Find where the given text appears and provide that cell's center as [X, Y] coordinate. 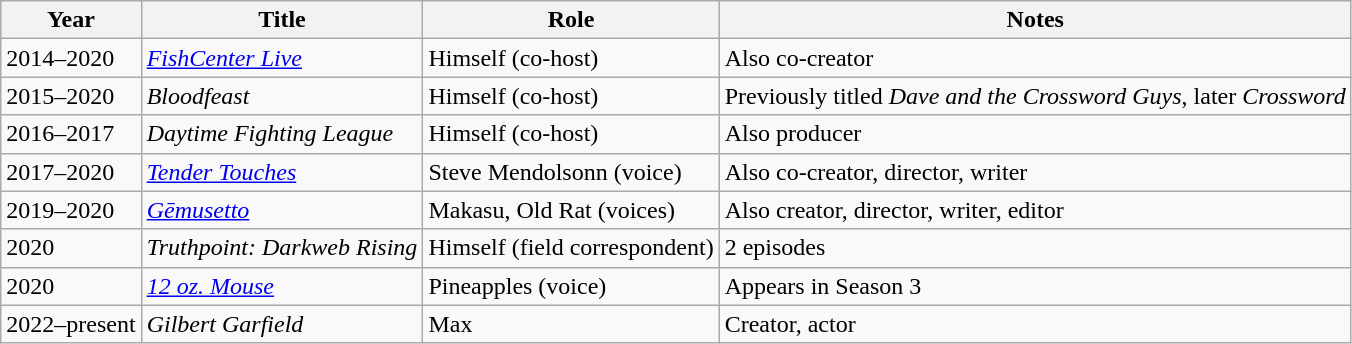
Title [282, 20]
Tender Touches [282, 172]
Gēmusetto [282, 210]
Year [71, 20]
2 episodes [1035, 248]
Also producer [1035, 134]
2022–present [71, 324]
Previously titled Dave and the Crossword Guys, later Crossword [1035, 96]
Gilbert Garfield [282, 324]
Daytime Fighting League [282, 134]
Truthpoint: Darkweb Rising [282, 248]
2017–2020 [71, 172]
Also co-creator, director, writer [1035, 172]
Max [571, 324]
Also creator, director, writer, editor [1035, 210]
Creator, actor [1035, 324]
12 oz. Mouse [282, 286]
2019–2020 [71, 210]
Notes [1035, 20]
Makasu, Old Rat (voices) [571, 210]
Steve Mendolsonn (voice) [571, 172]
Pineapples (voice) [571, 286]
Also co-creator [1035, 58]
2015–2020 [71, 96]
2016–2017 [71, 134]
FishCenter Live [282, 58]
Appears in Season 3 [1035, 286]
Himself (field correspondent) [571, 248]
Role [571, 20]
Bloodfeast [282, 96]
2014–2020 [71, 58]
